From the cell containing the given text, extract its center point as [X, Y] coordinate. 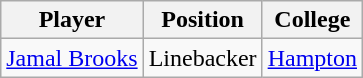
Hampton [312, 58]
College [312, 20]
Linebacker [202, 58]
Player [72, 20]
Jamal Brooks [72, 58]
Position [202, 20]
